Determine the (X, Y) coordinate at the center of the cell enclosing the given text.  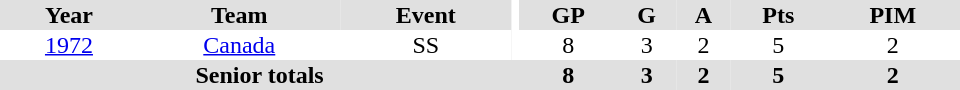
A (704, 15)
Team (240, 15)
G (646, 15)
GP (568, 15)
SS (426, 45)
Canada (240, 45)
Event (426, 15)
Pts (778, 15)
Year (69, 15)
1972 (69, 45)
PIM (893, 15)
Senior totals (260, 75)
